Capture the cell that displays the provided text and extract its [x, y] central coordinate. 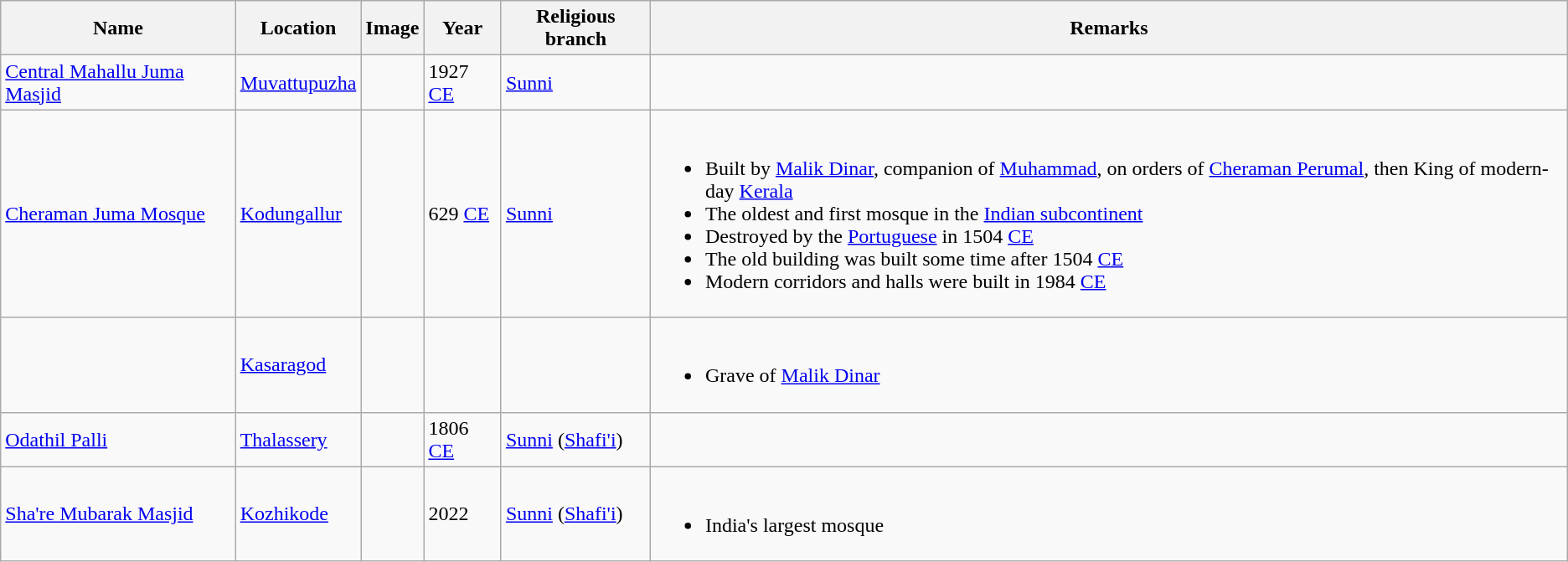
Kodungallur [298, 214]
2022 [462, 514]
Cheraman Juma Mosque [118, 214]
Religious branch [575, 28]
Muvattupuzha [298, 82]
Sha're Mubarak Masjid [118, 514]
Image [392, 28]
Name [118, 28]
Thalassery [298, 439]
Location [298, 28]
1806 CE [462, 439]
Year [462, 28]
629 CE [462, 214]
India's largest mosque [1109, 514]
Central Mahallu Juma Masjid [118, 82]
Kasaragod [298, 365]
Kozhikode [298, 514]
1927 CE [462, 82]
Remarks [1109, 28]
Grave of Malik Dinar [1109, 365]
Odathil Palli [118, 439]
